Return (X, Y) of the center of cell containing provided text 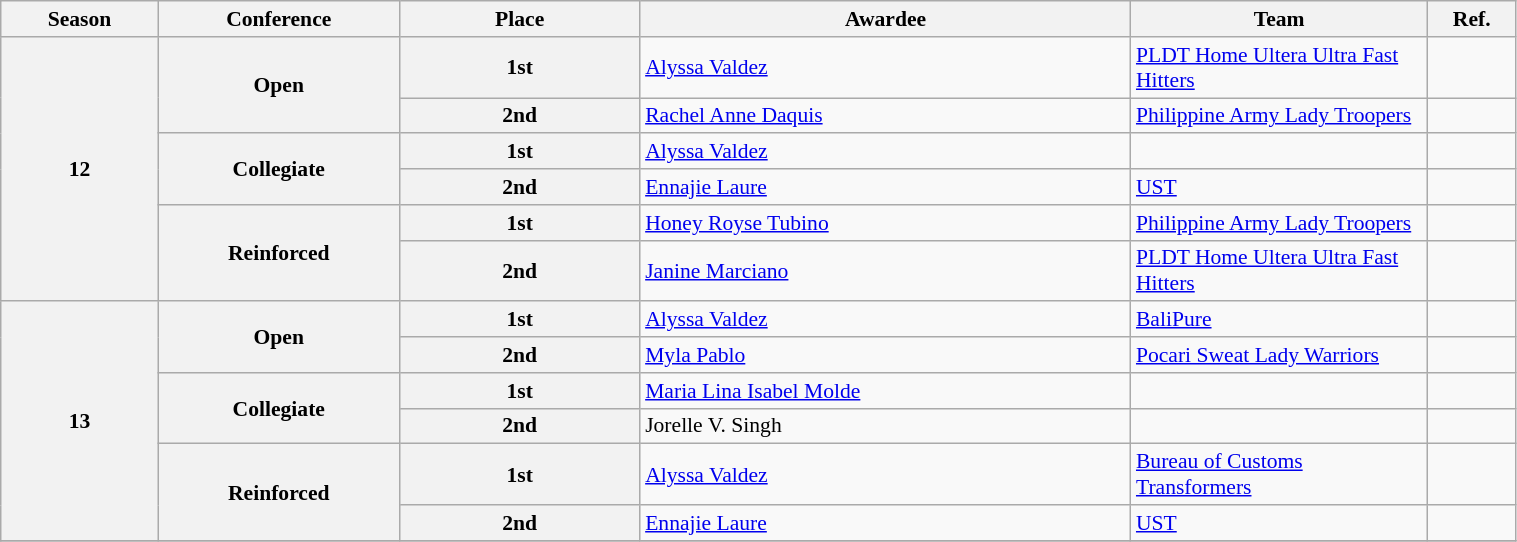
Conference (278, 19)
Janine Marciano (886, 270)
Jorelle V. Singh (886, 426)
Awardee (886, 19)
Bureau of Customs Transformers (1279, 474)
BaliPure (1279, 320)
Season (80, 19)
Place (520, 19)
Ref. (1472, 19)
Honey Royse Tubino (886, 223)
13 (80, 422)
Maria Lina Isabel Molde (886, 391)
Myla Pablo (886, 355)
Pocari Sweat Lady Warriors (1279, 355)
Rachel Anne Daquis (886, 116)
12 (80, 170)
Team (1279, 19)
